Extract the (x, y) coordinate from the center of the cell holding the provided text.  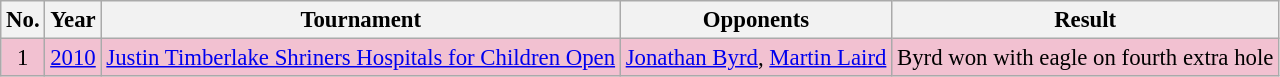
Result (1086, 20)
Opponents (756, 20)
Year (73, 20)
Justin Timberlake Shriners Hospitals for Children Open (360, 58)
2010 (73, 58)
No. (23, 20)
Byrd won with eagle on fourth extra hole (1086, 58)
1 (23, 58)
Jonathan Byrd, Martin Laird (756, 58)
Tournament (360, 20)
